From the cell containing the given text, extract its center point as [x, y] coordinate. 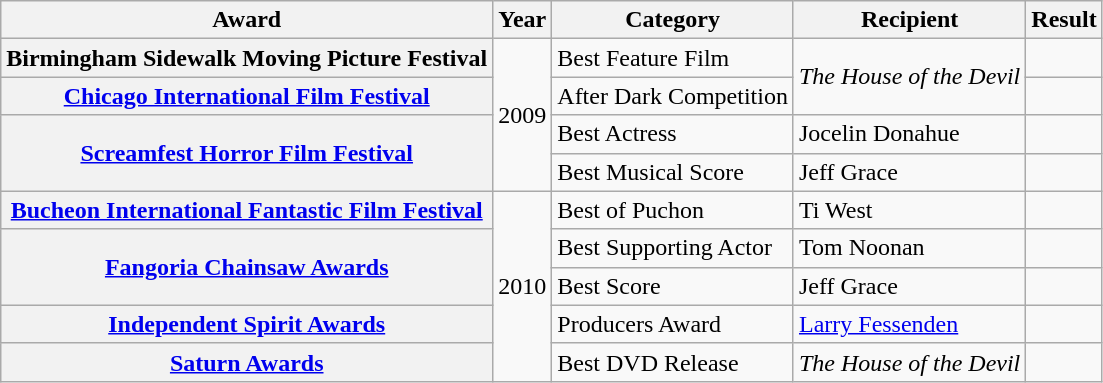
Category [673, 20]
Fangoria Chainsaw Awards [247, 267]
Larry Fessenden [909, 324]
Recipient [909, 20]
Best Musical Score [673, 172]
Producers Award [673, 324]
Award [247, 20]
Saturn Awards [247, 362]
Best Supporting Actor [673, 248]
After Dark Competition [673, 96]
Chicago International Film Festival [247, 96]
2010 [522, 286]
Best of Puchon [673, 210]
Birmingham Sidewalk Moving Picture Festival [247, 58]
Best Actress [673, 134]
Best Feature Film [673, 58]
Tom Noonan [909, 248]
Result [1064, 20]
Bucheon International Fantastic Film Festival [247, 210]
Screamfest Horror Film Festival [247, 153]
Best DVD Release [673, 362]
Year [522, 20]
Jocelin Donahue [909, 134]
Independent Spirit Awards [247, 324]
2009 [522, 115]
Best Score [673, 286]
Ti West [909, 210]
